Extract the (X, Y) coordinate from the center of the cell holding the provided text.  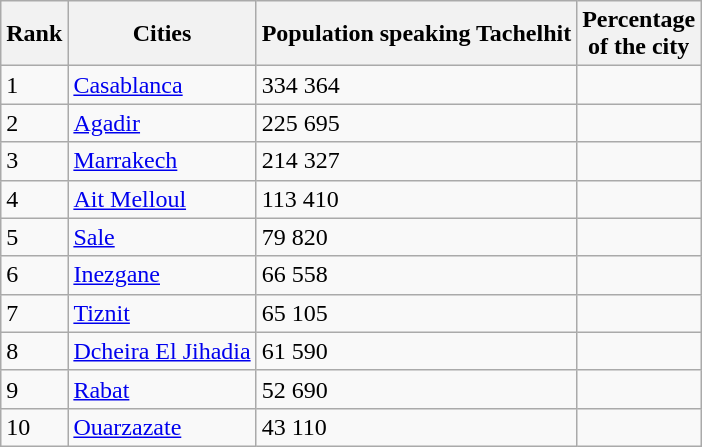
214 327 (416, 161)
Ouarzazate (162, 427)
Inezgane (162, 275)
43 110 (416, 427)
79 820 (416, 237)
65 105 (416, 313)
52 690 (416, 389)
Tiznit (162, 313)
Dcheira El Jihadia (162, 351)
Population speaking Tachelhit (416, 34)
225 695 (416, 123)
Sale (162, 237)
7 (34, 313)
10 (34, 427)
9 (34, 389)
6 (34, 275)
Rabat (162, 389)
61 590 (416, 351)
1 (34, 85)
3 (34, 161)
8 (34, 351)
2 (34, 123)
Cities (162, 34)
Marrakech (162, 161)
Casablanca (162, 85)
Ait Melloul (162, 199)
4 (34, 199)
113 410 (416, 199)
Rank (34, 34)
5 (34, 237)
66 558 (416, 275)
334 364 (416, 85)
Agadir (162, 123)
Percentage of the city (639, 34)
